Identify which cell holds the provided text, then report its [X, Y] central coordinate. 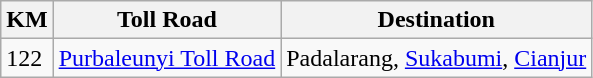
122 [27, 58]
Toll Road [167, 20]
Purbaleunyi Toll Road [167, 58]
KM [27, 20]
Destination [436, 20]
Padalarang, Sukabumi, Cianjur [436, 58]
